Return (X, Y) of the center of cell containing provided text 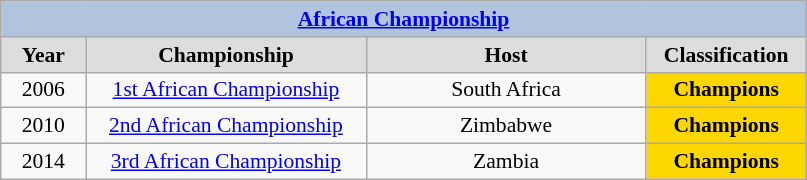
2nd African Championship (226, 126)
3rd African Championship (226, 162)
1st African Championship (226, 90)
2006 (44, 90)
Zimbabwe (506, 126)
Zambia (506, 162)
Championship (226, 55)
African Championship (404, 19)
South Africa (506, 90)
Host (506, 55)
2014 (44, 162)
Classification (726, 55)
Year (44, 55)
2010 (44, 126)
